Provide the (X, Y) coordinate of the cell's center where the given text is located.  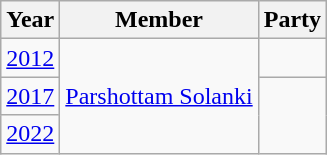
Party (292, 20)
2022 (30, 134)
2017 (30, 96)
2012 (30, 58)
Member (159, 20)
Parshottam Solanki (159, 96)
Year (30, 20)
